Extract the (X, Y) coordinate from the center of the cell holding the provided text.  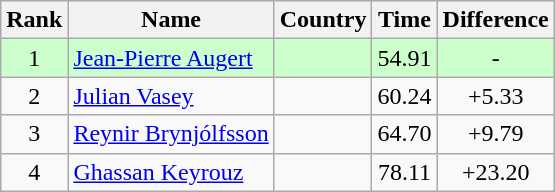
2 (34, 96)
78.11 (404, 172)
Time (404, 20)
1 (34, 58)
+9.79 (496, 134)
Reynir Brynjólfsson (171, 134)
Name (171, 20)
Jean-Pierre Augert (171, 58)
60.24 (404, 96)
Julian Vasey (171, 96)
64.70 (404, 134)
+23.20 (496, 172)
- (496, 58)
Country (323, 20)
Rank (34, 20)
Ghassan Keyrouz (171, 172)
3 (34, 134)
54.91 (404, 58)
Difference (496, 20)
4 (34, 172)
+5.33 (496, 96)
